Find where the given text appears and provide that cell's center as [x, y] coordinate. 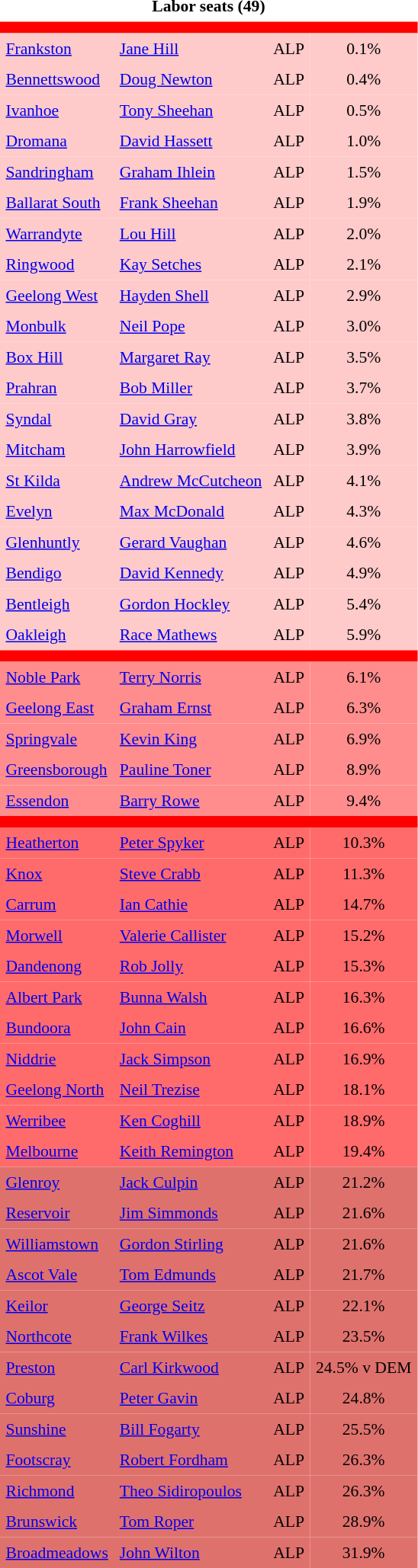
Heatherton [56, 843]
Peter Spyker [191, 843]
Geelong North [56, 1090]
3.8% [364, 418]
Bob Miller [191, 388]
Glenroy [56, 1182]
Peter Gavin [191, 1398]
21.2% [364, 1182]
Ballarat South [56, 203]
6.3% [364, 708]
Pauline Toner [191, 770]
1.9% [364, 203]
Bentleigh [56, 603]
31.9% [364, 1552]
Mitcham [56, 450]
Warrandyte [56, 233]
3.5% [364, 357]
Frank Wilkes [191, 1336]
22.1% [364, 1305]
16.6% [364, 1028]
Frank Sheehan [191, 203]
Terry Norris [191, 677]
Valerie Callister [191, 935]
Rob Jolly [191, 966]
10.3% [364, 843]
Footscray [56, 1460]
David Hassett [191, 141]
Dromana [56, 141]
Oakleigh [56, 635]
Gordon Hockley [191, 603]
Preston [56, 1367]
Noble Park [56, 677]
Bennettswood [56, 79]
Carl Kirkwood [191, 1367]
Tom Roper [191, 1522]
2.9% [364, 295]
Knox [56, 873]
15.3% [364, 966]
Barry Rowe [191, 800]
Bendigo [56, 573]
Niddrie [56, 1058]
Graham Ernst [191, 708]
Monbulk [56, 326]
Coburg [56, 1398]
18.1% [364, 1090]
Evelyn [56, 511]
3.0% [364, 326]
Jane Hill [191, 48]
Prahran [56, 388]
John Harrowfield [191, 450]
4.1% [364, 480]
Keith Remington [191, 1151]
George Seitz [191, 1305]
Max McDonald [191, 511]
Brunswick [56, 1522]
Doug Newton [191, 79]
John Cain [191, 1028]
Andrew McCutcheon [191, 480]
2.0% [364, 233]
Hayden Shell [191, 295]
2.1% [364, 264]
Essendon [56, 800]
Springvale [56, 738]
5.4% [364, 603]
Geelong West [56, 295]
8.9% [364, 770]
3.9% [364, 450]
18.9% [364, 1120]
9.4% [364, 800]
Ivanhoe [56, 110]
David Kennedy [191, 573]
Williamstown [56, 1243]
Werribee [56, 1120]
Kevin King [191, 738]
19.4% [364, 1151]
Northcote [56, 1336]
Lou Hill [191, 233]
1.0% [364, 141]
14.7% [364, 904]
16.3% [364, 997]
16.9% [364, 1058]
Ken Coghill [191, 1120]
Steve Crabb [191, 873]
4.3% [364, 511]
Jim Simmonds [191, 1213]
Richmond [56, 1490]
Neil Trezise [191, 1090]
Race Mathews [191, 635]
Frankston [56, 48]
Box Hill [56, 357]
St Kilda [56, 480]
15.2% [364, 935]
0.4% [364, 79]
Sandringham [56, 171]
Jack Simpson [191, 1058]
Tony Sheehan [191, 110]
28.9% [364, 1522]
Bundoora [56, 1028]
Neil Pope [191, 326]
Tom Edmunds [191, 1275]
Reservoir [56, 1213]
Greensborough [56, 770]
6.1% [364, 677]
Gordon Stirling [191, 1243]
4.9% [364, 573]
0.5% [364, 110]
25.5% [364, 1429]
Carrum [56, 904]
Graham Ihlein [191, 171]
Margaret Ray [191, 357]
Theo Sidiropoulos [191, 1490]
21.7% [364, 1275]
Syndal [56, 418]
1.5% [364, 171]
Kay Setches [191, 264]
Bill Fogarty [191, 1429]
Sunshine [56, 1429]
11.3% [364, 873]
4.6% [364, 542]
Bunna Walsh [191, 997]
Gerard Vaughan [191, 542]
0.1% [364, 48]
Ascot Vale [56, 1275]
Albert Park [56, 997]
Ringwood [56, 264]
24.5% v DEM [364, 1367]
Melbourne [56, 1151]
24.8% [364, 1398]
Keilor [56, 1305]
5.9% [364, 635]
Jack Culpin [191, 1182]
John Wilton [191, 1552]
Dandenong [56, 966]
Broadmeadows [56, 1552]
23.5% [364, 1336]
Geelong East [56, 708]
David Gray [191, 418]
Ian Cathie [191, 904]
6.9% [364, 738]
Robert Fordham [191, 1460]
Morwell [56, 935]
Glenhuntly [56, 542]
3.7% [364, 388]
